Pinpoint the cell where the given text exists, returning its (X, Y) midpoint coordinate. 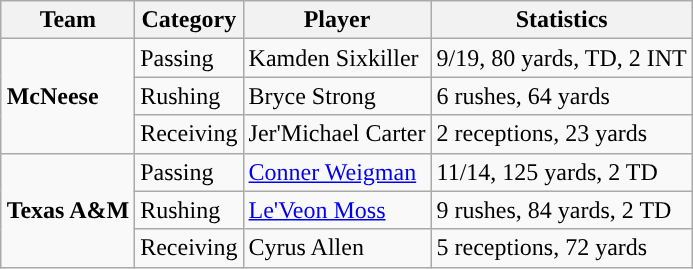
6 rushes, 64 yards (562, 96)
5 receptions, 72 yards (562, 248)
9/19, 80 yards, TD, 2 INT (562, 58)
11/14, 125 yards, 2 TD (562, 172)
Bryce Strong (337, 96)
Jer'Michael Carter (337, 134)
Statistics (562, 20)
Le'Veon Moss (337, 210)
Conner Weigman (337, 172)
Category (189, 20)
Cyrus Allen (337, 248)
Player (337, 20)
Kamden Sixkiller (337, 58)
Texas A&M (68, 210)
Team (68, 20)
McNeese (68, 96)
2 receptions, 23 yards (562, 134)
9 rushes, 84 yards, 2 TD (562, 210)
